Extract the (x, y) coordinate from the center of the cell holding the provided text.  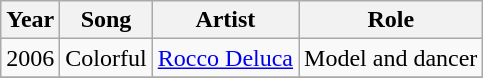
Colorful (106, 58)
Artist (225, 20)
Role (391, 20)
Rocco Deluca (225, 58)
Year (30, 20)
Model and dancer (391, 58)
2006 (30, 58)
Song (106, 20)
